Determine the (x, y) coordinate at the center of the cell enclosing the given text.  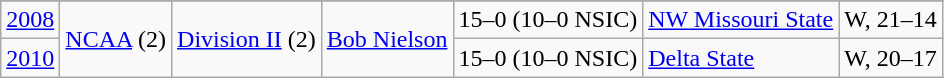
Delta State (741, 58)
W, 20–17 (891, 58)
NCAA (2) (116, 39)
2008 (30, 20)
Division II (2) (247, 39)
Bob Nielson (387, 39)
2010 (30, 58)
W, 21–14 (891, 20)
NW Missouri State (741, 20)
